Return the (x, y) coordinate for the center point of the cell that contains the specified text.  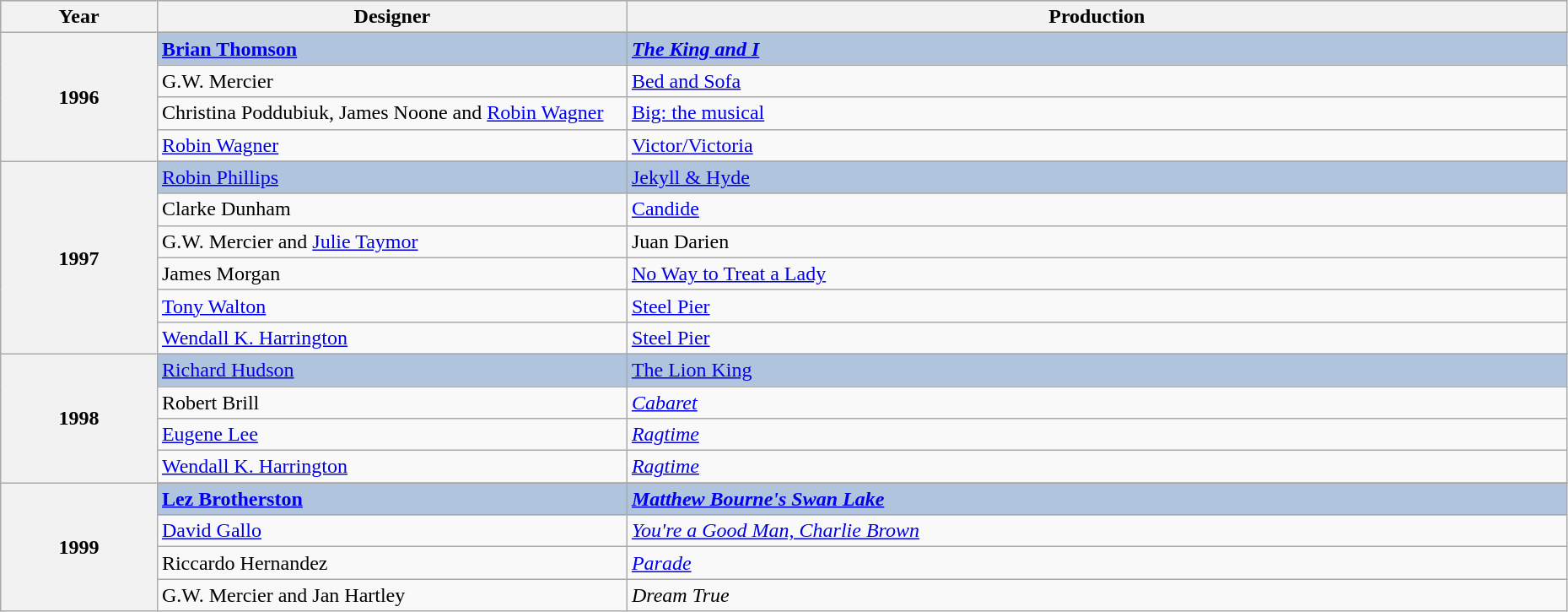
The King and I (1097, 49)
No Way to Treat a Lady (1097, 274)
1996 (79, 97)
The Lion King (1097, 370)
Big: the musical (1097, 113)
1998 (79, 418)
Tony Walton (391, 306)
1997 (79, 257)
Robert Brill (391, 403)
Matthew Bourne's Swan Lake (1097, 499)
Cabaret (1097, 403)
Parade (1097, 563)
Richard Hudson (391, 370)
You're a Good Man, Charlie Brown (1097, 531)
Candide (1097, 209)
Lez Brotherston (391, 499)
Designer (391, 17)
Robin Wagner (391, 145)
G.W. Mercier (391, 81)
G.W. Mercier and Jan Hartley (391, 595)
1999 (79, 547)
Production (1097, 17)
Year (79, 17)
Dream True (1097, 595)
David Gallo (391, 531)
Eugene Lee (391, 435)
Bed and Sofa (1097, 81)
James Morgan (391, 274)
Juan Darien (1097, 241)
Riccardo Hernandez (391, 563)
Jekyll & Hyde (1097, 177)
Christina Poddubiuk, James Noone and Robin Wagner (391, 113)
Robin Phillips (391, 177)
G.W. Mercier and Julie Taymor (391, 241)
Clarke Dunham (391, 209)
Victor/Victoria (1097, 145)
Brian Thomson (391, 49)
